Capture the cell that displays the provided text and extract its [x, y] central coordinate. 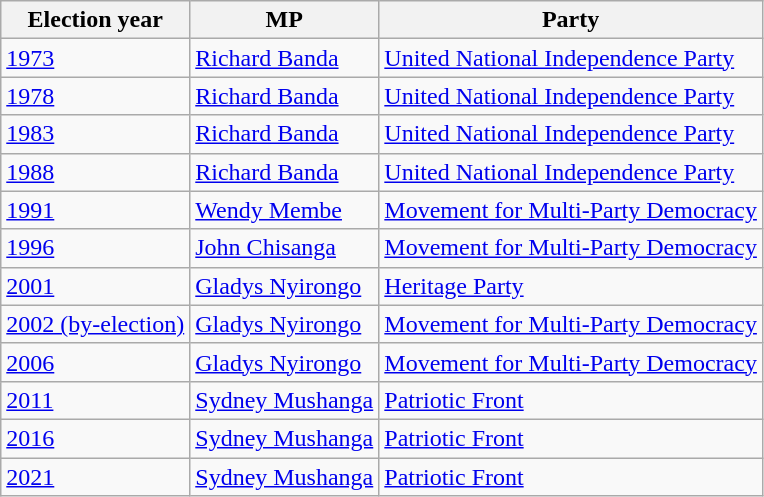
1988 [96, 172]
1973 [96, 58]
2021 [96, 477]
1983 [96, 134]
MP [284, 20]
Wendy Membe [284, 210]
1991 [96, 210]
1978 [96, 96]
2006 [96, 362]
2001 [96, 286]
2016 [96, 438]
Heritage Party [571, 286]
Election year [96, 20]
2011 [96, 400]
John Chisanga [284, 248]
1996 [96, 248]
2002 (by-election) [96, 324]
Party [571, 20]
